Detect which cell encompasses the target text, then output its [x, y] center coordinate. 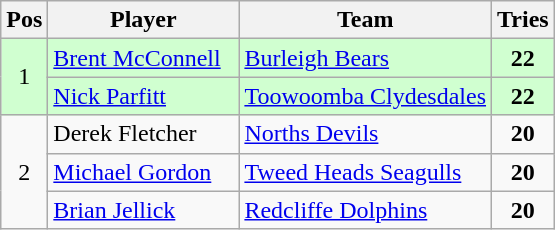
Team [366, 20]
Derek Fletcher [144, 134]
2 [24, 172]
Brian Jellick [144, 210]
Player [144, 20]
Michael Gordon [144, 172]
Burleigh Bears [366, 58]
Tweed Heads Seagulls [366, 172]
1 [24, 77]
Brent McConnell [144, 58]
Nick Parfitt [144, 96]
Norths Devils [366, 134]
Redcliffe Dolphins [366, 210]
Tries [524, 20]
Pos [24, 20]
Toowoomba Clydesdales [366, 96]
